Search for the cell housing the specified text and yield its [X, Y] center coordinate. 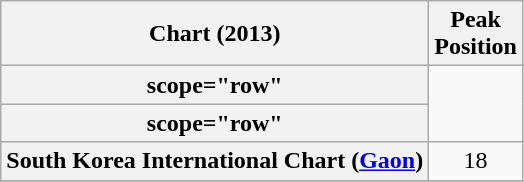
PeakPosition [476, 34]
18 [476, 161]
Chart (2013) [215, 34]
South Korea International Chart (Gaon) [215, 161]
